Locate the cell with the specified text and output its [X, Y] center coordinate. 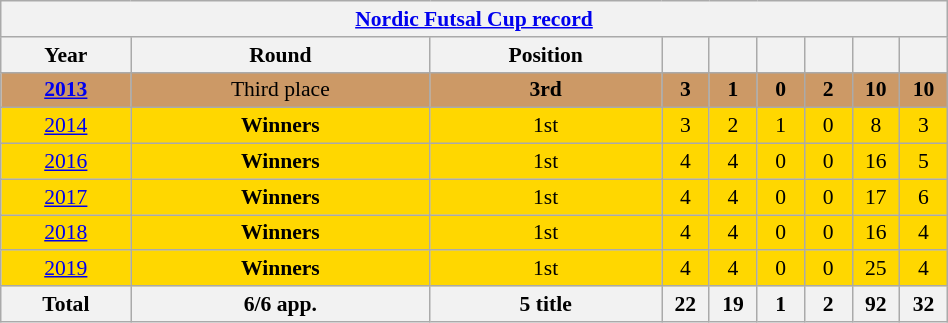
8 [876, 126]
6/6 app. [280, 304]
2013 [66, 90]
Position [546, 55]
Year [66, 55]
6 [924, 197]
Round [280, 55]
5 title [546, 304]
19 [733, 304]
Nordic Futsal Cup record [474, 19]
22 [686, 304]
92 [876, 304]
2016 [66, 162]
17 [876, 197]
5 [924, 162]
3rd [546, 90]
32 [924, 304]
2018 [66, 233]
25 [876, 269]
2019 [66, 269]
2017 [66, 197]
2014 [66, 126]
Third place [280, 90]
Total [66, 304]
